Return (X, Y) of the center of cell containing provided text 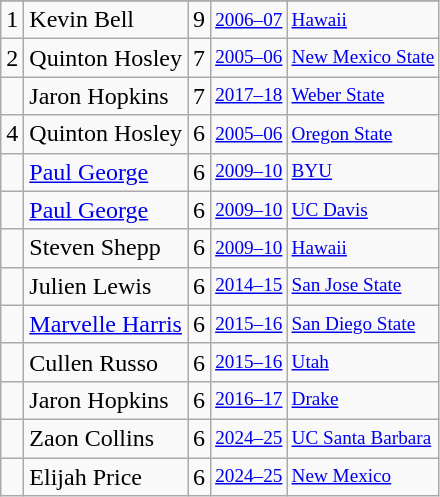
UC Santa Barbara (363, 438)
Julien Lewis (106, 286)
BYU (363, 172)
New Mexico (363, 477)
New Mexico State (363, 58)
Weber State (363, 96)
2 (12, 58)
9 (200, 20)
Elijah Price (106, 477)
Marvelle Harris (106, 324)
Cullen Russo (106, 362)
2014–15 (249, 286)
2006–07 (249, 20)
UC Davis (363, 210)
Oregon State (363, 134)
Kevin Bell (106, 20)
2017–18 (249, 96)
San Jose State (363, 286)
Drake (363, 400)
1 (12, 20)
Zaon Collins (106, 438)
Utah (363, 362)
4 (12, 134)
2016–17 (249, 400)
Steven Shepp (106, 248)
San Diego State (363, 324)
